Identify which cell holds the provided text, then report its (X, Y) central coordinate. 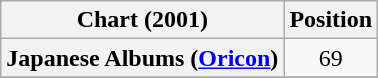
Position (331, 20)
69 (331, 58)
Japanese Albums (Oricon) (142, 58)
Chart (2001) (142, 20)
